Pinpoint the cell where the given text exists, returning its (X, Y) midpoint coordinate. 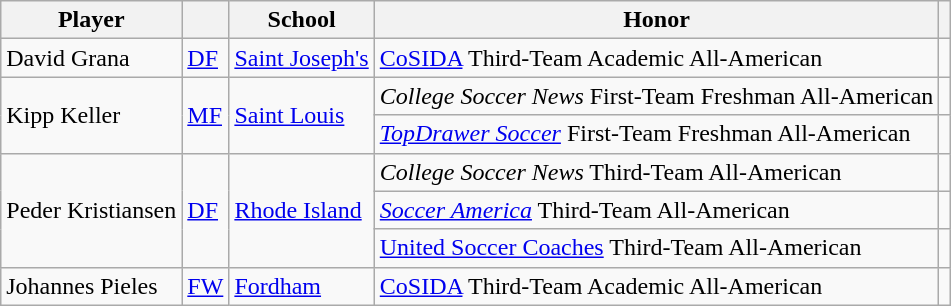
Player (92, 20)
Rhode Island (302, 210)
Fordham (302, 286)
Honor (656, 20)
United Soccer Coaches Third-Team All-American (656, 248)
Saint Joseph's (302, 58)
Kipp Keller (92, 115)
Johannes Pieles (92, 286)
Saint Louis (302, 115)
College Soccer News First-Team Freshman All-American (656, 96)
David Grana (92, 58)
Peder Kristiansen (92, 210)
College Soccer News Third-Team All-American (656, 172)
School (302, 20)
TopDrawer Soccer First-Team Freshman All-American (656, 134)
Soccer America Third-Team All-American (656, 210)
FW (206, 286)
MF (206, 115)
